Return the (x, y) coordinate for the center point of the cell that contains the specified text.  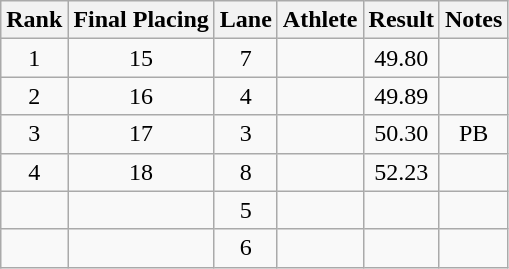
Final Placing (141, 20)
Rank (34, 20)
2 (34, 96)
Notes (473, 20)
8 (246, 172)
7 (246, 58)
49.80 (401, 58)
52.23 (401, 172)
17 (141, 134)
15 (141, 58)
50.30 (401, 134)
Athlete (320, 20)
Lane (246, 20)
Result (401, 20)
18 (141, 172)
1 (34, 58)
PB (473, 134)
6 (246, 248)
49.89 (401, 96)
5 (246, 210)
16 (141, 96)
